Return the (x, y) coordinate for the center point of the cell that contains the specified text.  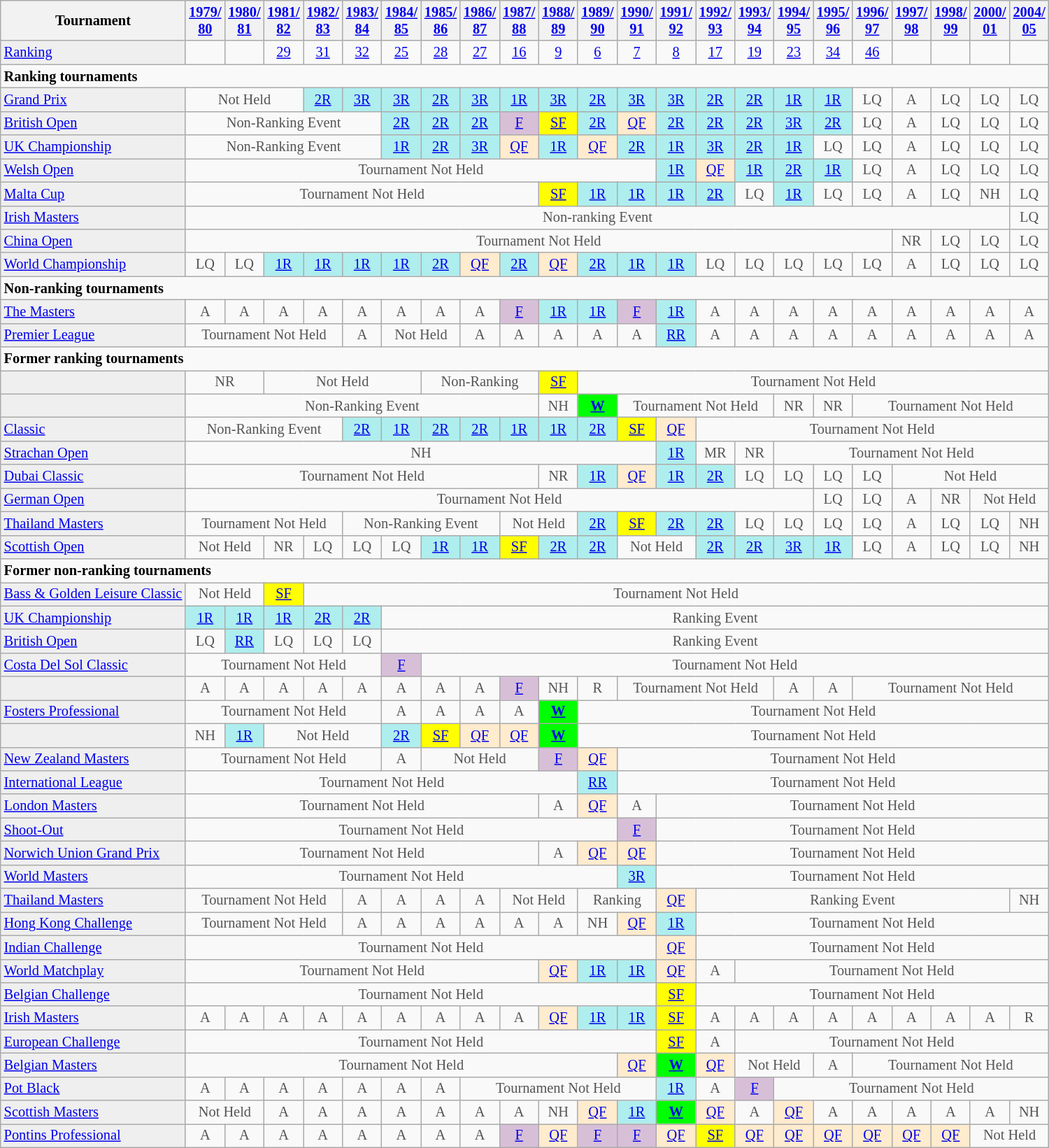
31 (323, 52)
Scottish Masters (94, 1112)
1980/81 (244, 20)
25 (401, 52)
1989/90 (597, 20)
16 (519, 52)
Malta Cup (94, 194)
1979/80 (205, 20)
1990/91 (636, 20)
1982/83 (323, 20)
1992/93 (715, 20)
32 (362, 52)
1984/85 (401, 20)
Classic (94, 429)
Welsh Open (94, 170)
German Open (94, 499)
Ranking tournaments (524, 76)
Belgian Challenge (94, 994)
Scottish Open (94, 547)
1988/89 (558, 20)
1991/92 (676, 20)
1995/96 (833, 20)
23 (794, 52)
The Masters (94, 311)
1994/95 (794, 20)
1987/88 (519, 20)
Former non-ranking tournaments (524, 570)
Bass & Golden Leisure Classic (94, 594)
Non-ranking Event (597, 218)
1993/94 (755, 20)
2000/01 (990, 20)
Former ranking tournaments (524, 359)
1985/86 (441, 20)
9 (558, 52)
Premier League (94, 335)
Fosters Professional (94, 711)
19 (755, 52)
1986/87 (480, 20)
Strachan Open (94, 453)
Indian Challenge (94, 947)
London Masters (94, 806)
European Challenge (94, 1042)
29 (283, 52)
World Masters (94, 877)
Non-Ranking (480, 382)
Shoot-Out (94, 830)
6 (597, 52)
World Championship (94, 264)
World Matchplay (94, 971)
China Open (94, 241)
1997/98 (911, 20)
1998/99 (950, 20)
Tournament (94, 20)
Hong Kong Challenge (94, 923)
46 (872, 52)
8 (676, 52)
27 (480, 52)
Pontins Professional (94, 1135)
Non-ranking tournaments (524, 288)
Grand Prix (94, 99)
2004/05 (1029, 20)
International League (94, 782)
Pot Black (94, 1089)
1981/82 (283, 20)
7 (636, 52)
17 (715, 52)
Costa Del Sol Classic (94, 665)
Belgian Masters (94, 1065)
Dubai Classic (94, 476)
Norwich Union Grand Prix (94, 853)
34 (833, 52)
1983/84 (362, 20)
1996/97 (872, 20)
New Zealand Masters (94, 759)
28 (441, 52)
MR (715, 453)
